Determine the (x, y) coordinate at the center of the cell enclosing the given text.  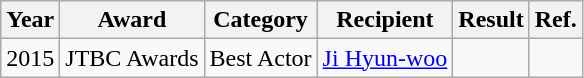
Year (30, 20)
Award (132, 20)
JTBC Awards (132, 58)
Best Actor (260, 58)
Ref. (556, 20)
Recipient (385, 20)
Category (260, 20)
Ji Hyun-woo (385, 58)
2015 (30, 58)
Result (491, 20)
